Return the [X, Y] coordinate for the center point of the cell that contains the specified text.  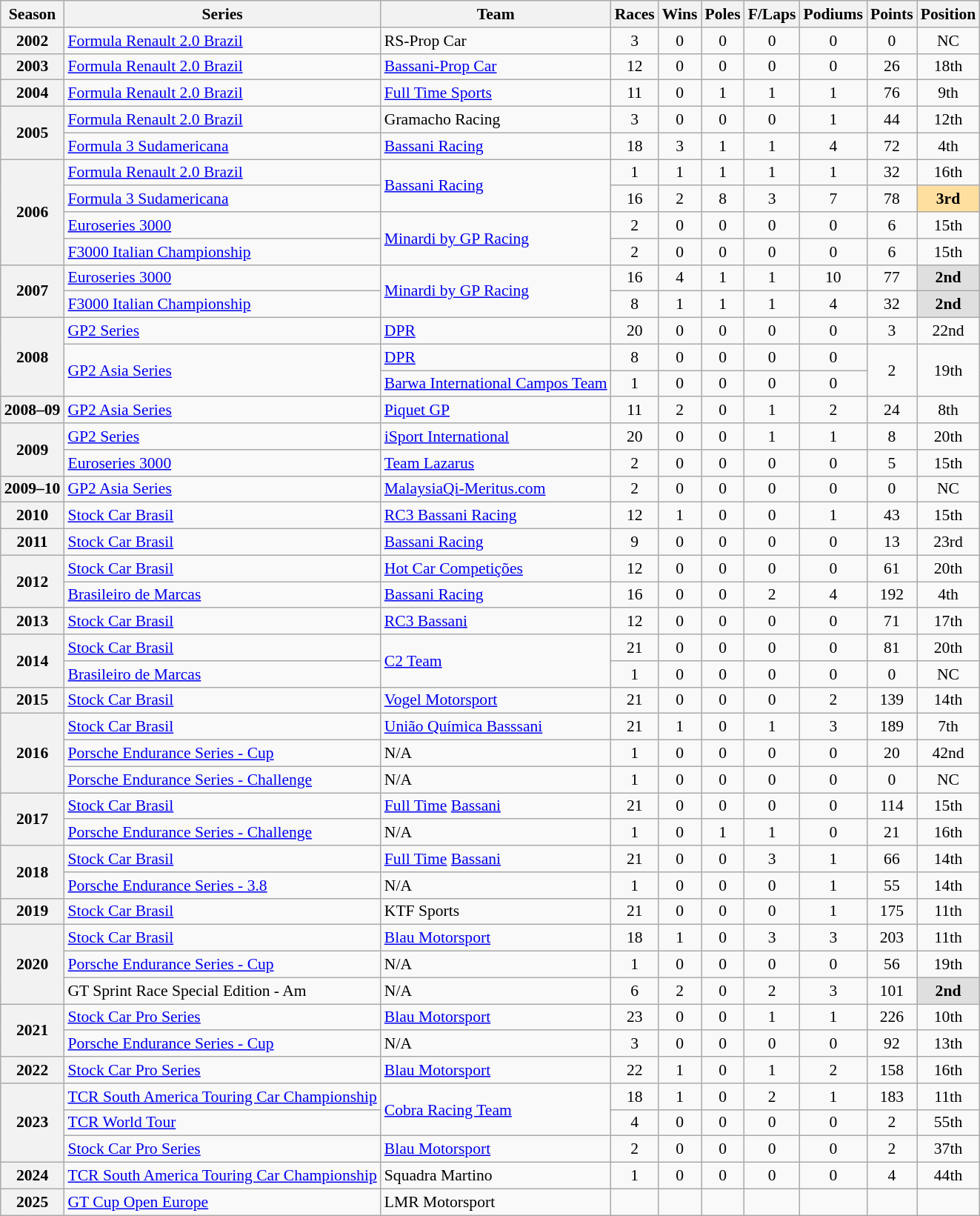
2008–09 [33, 411]
Team Lazarus [496, 463]
55th [948, 1123]
2008 [33, 357]
2002 [33, 41]
LMR Motorsport [496, 1202]
2020 [33, 965]
13th [948, 1044]
2018 [33, 871]
192 [892, 595]
C2 Team [496, 661]
10th [948, 1017]
5 [892, 463]
24 [892, 411]
2014 [33, 661]
Hot Car Competições [496, 568]
7th [948, 727]
Piquet GP [496, 411]
81 [892, 648]
8th [948, 411]
2022 [33, 1070]
22 [635, 1070]
203 [892, 938]
RC3 Bassani [496, 622]
2025 [33, 1202]
2016 [33, 753]
2017 [33, 820]
101 [892, 991]
10 [834, 278]
Season [33, 14]
2005 [33, 133]
175 [892, 911]
18th [948, 67]
226 [892, 1017]
139 [892, 700]
KTF Sports [496, 911]
Squadra Martino [496, 1176]
2009 [33, 449]
GT Sprint Race Special Edition - Am [222, 991]
23rd [948, 542]
158 [892, 1070]
44 [892, 120]
2007 [33, 290]
2004 [33, 93]
114 [892, 806]
Poles [723, 14]
2021 [33, 1030]
Points [892, 14]
2009–10 [33, 489]
Gramacho Racing [496, 120]
2023 [33, 1123]
Races [635, 14]
55 [892, 886]
Vogel Motorsport [496, 700]
2012 [33, 581]
Team [496, 14]
Cobra Racing Team [496, 1110]
Porsche Endurance Series - 3.8 [222, 886]
2024 [33, 1176]
76 [892, 93]
9 [635, 542]
12th [948, 120]
Position [948, 14]
61 [892, 568]
26 [892, 67]
56 [892, 965]
9th [948, 93]
Series [222, 14]
42nd [948, 754]
3rd [948, 199]
7 [834, 199]
Bassani-Prop Car [496, 67]
TCR World Tour [222, 1123]
MalaysiaQi-Meritus.com [496, 489]
17th [948, 622]
2006 [33, 212]
13 [892, 542]
GT Cup Open Europe [222, 1202]
78 [892, 199]
2013 [33, 622]
23 [635, 1017]
43 [892, 516]
União Química Basssani [496, 727]
72 [892, 146]
44th [948, 1176]
2010 [33, 516]
2019 [33, 911]
2011 [33, 542]
RC3 Bassani Racing [496, 516]
F/Laps [772, 14]
37th [948, 1149]
iSport International [496, 436]
66 [892, 859]
Wins [680, 14]
189 [892, 727]
2003 [33, 67]
RS-Prop Car [496, 41]
77 [892, 278]
Full Time Sports [496, 93]
183 [892, 1097]
92 [892, 1044]
22nd [948, 331]
2015 [33, 700]
71 [892, 622]
Barwa International Campos Team [496, 384]
Podiums [834, 14]
